For the text-containing cell, return its midpoint in [x, y] coordinate format. 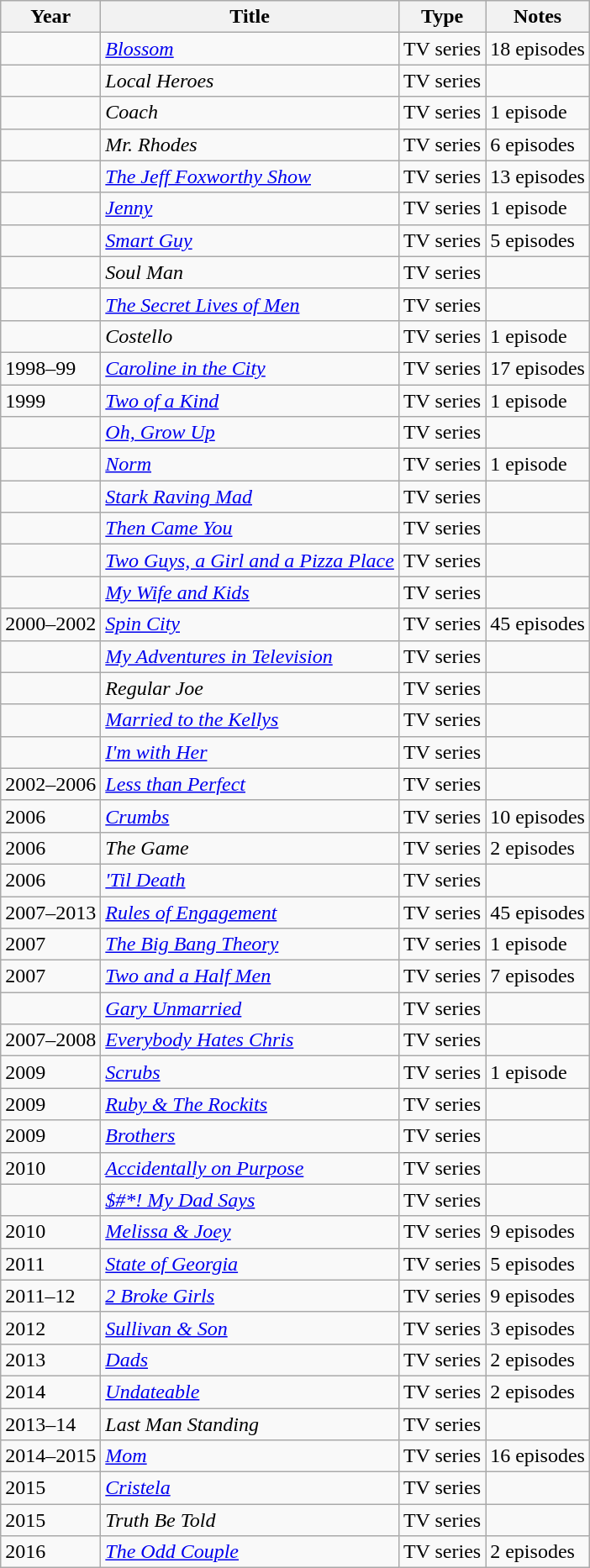
Married to the Kellys [250, 720]
2007–2008 [50, 1040]
Regular Joe [250, 688]
Oh, Grow Up [250, 433]
The Big Bang Theory [250, 944]
2007–2013 [50, 912]
Accidentally on Purpose [250, 1168]
2011 [50, 1264]
Type [442, 17]
Title [250, 17]
Notes [538, 17]
Then Came You [250, 529]
$#*! My Dad Says [250, 1200]
The Odd Couple [250, 1552]
Scrubs [250, 1072]
Undateable [250, 1392]
Blossom [250, 49]
State of Georgia [250, 1264]
My Wife and Kids [250, 592]
Last Man Standing [250, 1424]
2002–2006 [50, 784]
Everybody Hates Chris [250, 1040]
2014–2015 [50, 1456]
Dads [250, 1360]
7 episodes [538, 976]
2014 [50, 1392]
6 episodes [538, 145]
2013 [50, 1360]
Norm [250, 465]
Ruby & The Rockits [250, 1104]
10 episodes [538, 816]
2011–12 [50, 1296]
Mr. Rhodes [250, 145]
17 episodes [538, 368]
Smart Guy [250, 240]
Crumbs [250, 816]
Local Heroes [250, 81]
2016 [50, 1552]
The Jeff Foxworthy Show [250, 176]
Two and a Half Men [250, 976]
3 episodes [538, 1328]
Truth Be Told [250, 1520]
Caroline in the City [250, 368]
2000–2002 [50, 624]
18 episodes [538, 49]
Gary Unmarried [250, 1008]
Less than Perfect [250, 784]
The Secret Lives of Men [250, 304]
2 Broke Girls [250, 1296]
The Game [250, 848]
Two of a Kind [250, 401]
Sullivan & Son [250, 1328]
2013–14 [50, 1424]
Spin City [250, 624]
Stark Raving Mad [250, 497]
Brothers [250, 1136]
Melissa & Joey [250, 1232]
2012 [50, 1328]
Cristela [250, 1488]
Costello [250, 336]
1999 [50, 401]
1998–99 [50, 368]
Coach [250, 113]
Two Guys, a Girl and a Pizza Place [250, 560]
Rules of Engagement [250, 912]
Mom [250, 1456]
My Adventures in Television [250, 656]
13 episodes [538, 176]
Soul Man [250, 272]
Jenny [250, 208]
16 episodes [538, 1456]
Year [50, 17]
'Til Death [250, 880]
I'm with Her [250, 752]
